From the cell containing the given text, extract its center point as (x, y) coordinate. 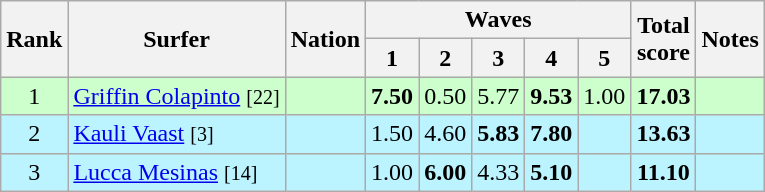
0.50 (446, 96)
Totalscore (664, 39)
Griffin Colapinto [22] (176, 96)
17.03 (664, 96)
1.50 (392, 134)
4.60 (446, 134)
5.10 (552, 172)
5.83 (498, 134)
5 (604, 58)
7.80 (552, 134)
Surfer (176, 39)
6.00 (446, 172)
9.53 (552, 96)
Rank (34, 39)
Lucca Mesinas [14] (176, 172)
5.77 (498, 96)
Nation (325, 39)
4 (552, 58)
11.10 (664, 172)
7.50 (392, 96)
Waves (498, 20)
4.33 (498, 172)
Notes (730, 39)
13.63 (664, 134)
Kauli Vaast [3] (176, 134)
